Capture the cell that displays the provided text and extract its (x, y) central coordinate. 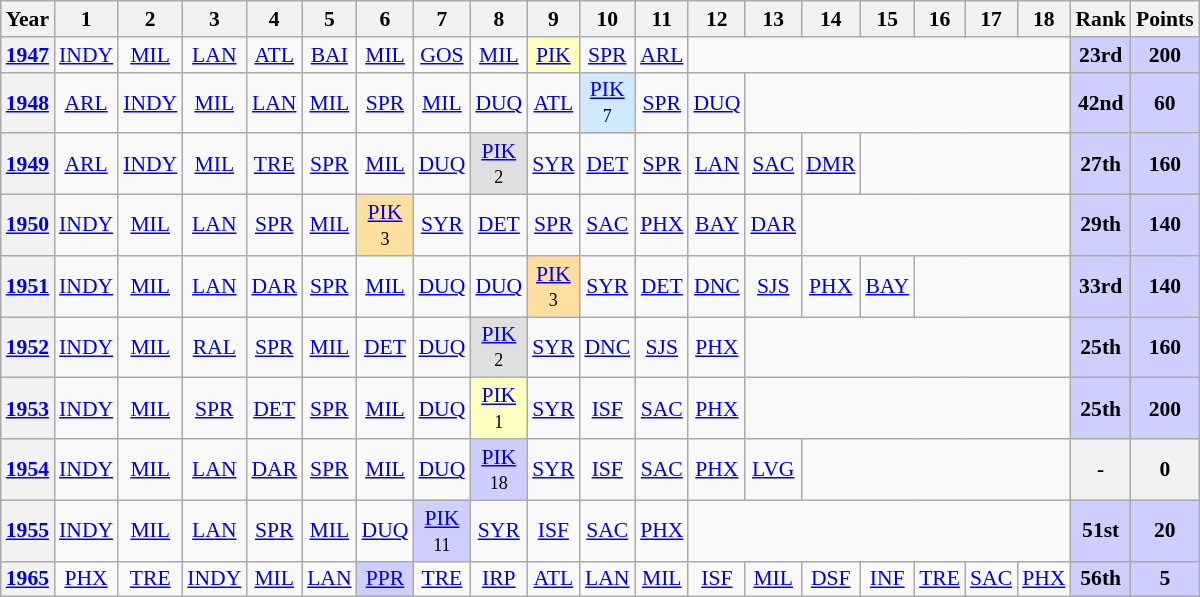
27th (1100, 164)
15 (887, 19)
PIK7 (607, 102)
14 (830, 19)
IRP (498, 579)
INF (887, 579)
8 (498, 19)
1947 (28, 55)
13 (773, 19)
DMR (830, 164)
- (1100, 470)
42nd (1100, 102)
Points (1165, 19)
GOS (442, 55)
PIK18 (498, 470)
3 (214, 19)
2 (150, 19)
1950 (28, 226)
1953 (28, 408)
11 (662, 19)
PIK1 (498, 408)
60 (1165, 102)
PPR (386, 579)
9 (553, 19)
12 (716, 19)
1955 (28, 530)
PIK11 (442, 530)
7 (442, 19)
1949 (28, 164)
29th (1100, 226)
DSF (830, 579)
16 (940, 19)
51st (1100, 530)
1954 (28, 470)
1 (86, 19)
56th (1100, 579)
LVG (773, 470)
1965 (28, 579)
BAI (329, 55)
0 (1165, 470)
6 (386, 19)
Year (28, 19)
Rank (1100, 19)
20 (1165, 530)
23rd (1100, 55)
RAL (214, 348)
17 (991, 19)
18 (1044, 19)
1951 (28, 286)
10 (607, 19)
1952 (28, 348)
4 (274, 19)
1948 (28, 102)
33rd (1100, 286)
PIK (553, 55)
